Determine the (X, Y) coordinate at the center of the cell enclosing the given text.  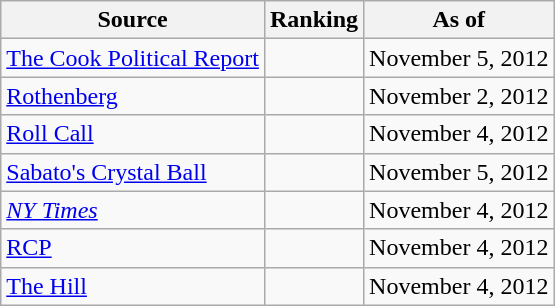
The Cook Political Report (133, 58)
The Hill (133, 286)
Source (133, 20)
As of (459, 20)
Sabato's Crystal Ball (133, 172)
NY Times (133, 210)
November 2, 2012 (459, 96)
Ranking (314, 20)
Rothenberg (133, 96)
RCP (133, 248)
Roll Call (133, 134)
